Return [X, Y] of the center of cell containing provided text 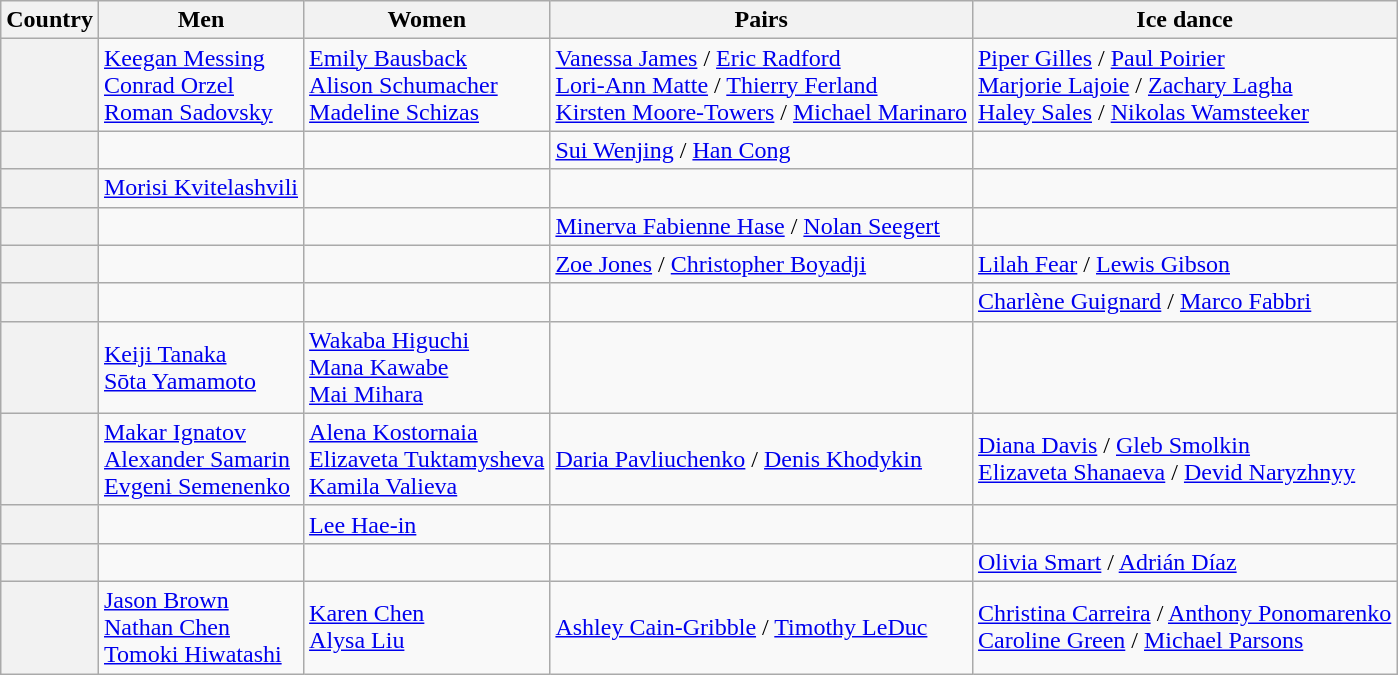
Olivia Smart / Adrián Díaz [1184, 562]
Alena KostornaiaElizaveta TuktamyshevaKamila Valieva [427, 459]
Lilah Fear / Lewis Gibson [1184, 264]
Men [200, 20]
Makar IgnatovAlexander SamarinEvgeni Semenenko [200, 459]
Ashley Cain-Gribble / Timothy LeDuc [762, 627]
Keegan MessingConrad OrzelRoman Sadovsky [200, 85]
Karen ChenAlysa Liu [427, 627]
Women [427, 20]
Zoe Jones / Christopher Boyadji [762, 264]
Wakaba HiguchiMana KawabeMai Mihara [427, 367]
Lee Hae-in [427, 524]
Ice dance [1184, 20]
Daria Pavliuchenko / Denis Khodykin [762, 459]
Piper Gilles / Paul PoirierMarjorie Lajoie / Zachary LaghaHaley Sales / Nikolas Wamsteeker [1184, 85]
Emily BausbackAlison SchumacherMadeline Schizas [427, 85]
Christina Carreira / Anthony PonomarenkoCaroline Green / Michael Parsons [1184, 627]
Keiji TanakaSōta Yamamoto [200, 367]
Pairs [762, 20]
Vanessa James / Eric RadfordLori-Ann Matte / Thierry FerlandKirsten Moore-Towers / Michael Marinaro [762, 85]
Minerva Fabienne Hase / Nolan Seegert [762, 226]
Sui Wenjing / Han Cong [762, 150]
Charlène Guignard / Marco Fabbri [1184, 302]
Jason BrownNathan ChenTomoki Hiwatashi [200, 627]
Diana Davis / Gleb SmolkinElizaveta Shanaeva / Devid Naryzhnyy [1184, 459]
Country [50, 20]
Morisi Kvitelashvili [200, 188]
